Return the (X, Y) coordinate for the center point of the cell that contains the specified text.  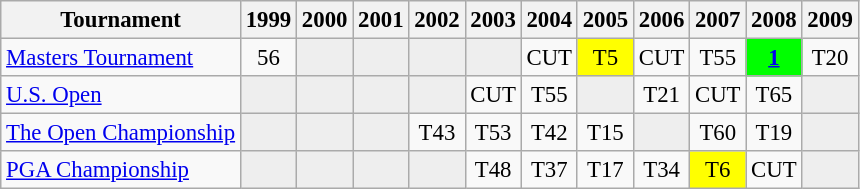
2007 (718, 20)
T5 (605, 58)
T43 (437, 133)
T48 (493, 170)
T60 (718, 133)
T19 (774, 133)
2001 (381, 20)
2008 (774, 20)
T65 (774, 95)
T42 (549, 133)
PGA Championship (121, 170)
T53 (493, 133)
Masters Tournament (121, 58)
2004 (549, 20)
The Open Championship (121, 133)
T15 (605, 133)
T34 (661, 170)
2002 (437, 20)
T17 (605, 170)
56 (268, 58)
T20 (830, 58)
T37 (549, 170)
1 (774, 58)
T6 (718, 170)
2009 (830, 20)
1999 (268, 20)
U.S. Open (121, 95)
2003 (493, 20)
Tournament (121, 20)
2005 (605, 20)
2000 (325, 20)
T21 (661, 95)
2006 (661, 20)
